For the text-containing cell, return its midpoint in (x, y) coordinate format. 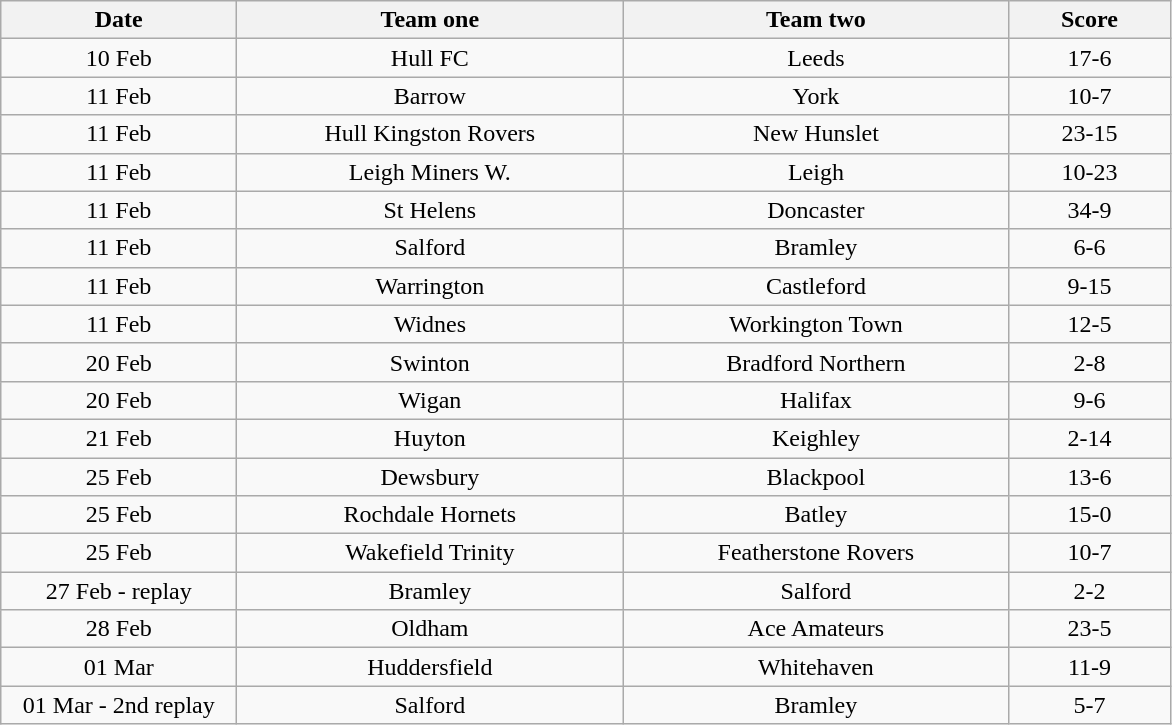
28 Feb (119, 629)
Leigh (816, 172)
17-6 (1090, 58)
9-15 (1090, 286)
15-0 (1090, 515)
Score (1090, 20)
2-14 (1090, 438)
Warrington (430, 286)
Blackpool (816, 477)
Wigan (430, 400)
Keighley (816, 438)
Bradford Northern (816, 362)
12-5 (1090, 324)
23-5 (1090, 629)
Huddersfield (430, 667)
34-9 (1090, 210)
10 Feb (119, 58)
27 Feb - replay (119, 591)
Ace Amateurs (816, 629)
10-23 (1090, 172)
Dewsbury (430, 477)
Workington Town (816, 324)
Swinton (430, 362)
13-6 (1090, 477)
Team two (816, 20)
Date (119, 20)
9-6 (1090, 400)
Barrow (430, 96)
Widnes (430, 324)
York (816, 96)
New Hunslet (816, 134)
Oldham (430, 629)
St Helens (430, 210)
Hull Kingston Rovers (430, 134)
Rochdale Hornets (430, 515)
Doncaster (816, 210)
2-2 (1090, 591)
2-8 (1090, 362)
Leeds (816, 58)
5-7 (1090, 705)
6-6 (1090, 248)
Featherstone Rovers (816, 553)
23-15 (1090, 134)
Halifax (816, 400)
Batley (816, 515)
21 Feb (119, 438)
Huyton (430, 438)
01 Mar - 2nd replay (119, 705)
Leigh Miners W. (430, 172)
Whitehaven (816, 667)
Castleford (816, 286)
Hull FC (430, 58)
01 Mar (119, 667)
Wakefield Trinity (430, 553)
11-9 (1090, 667)
Team one (430, 20)
